For the text-containing cell, return its midpoint in [X, Y] coordinate format. 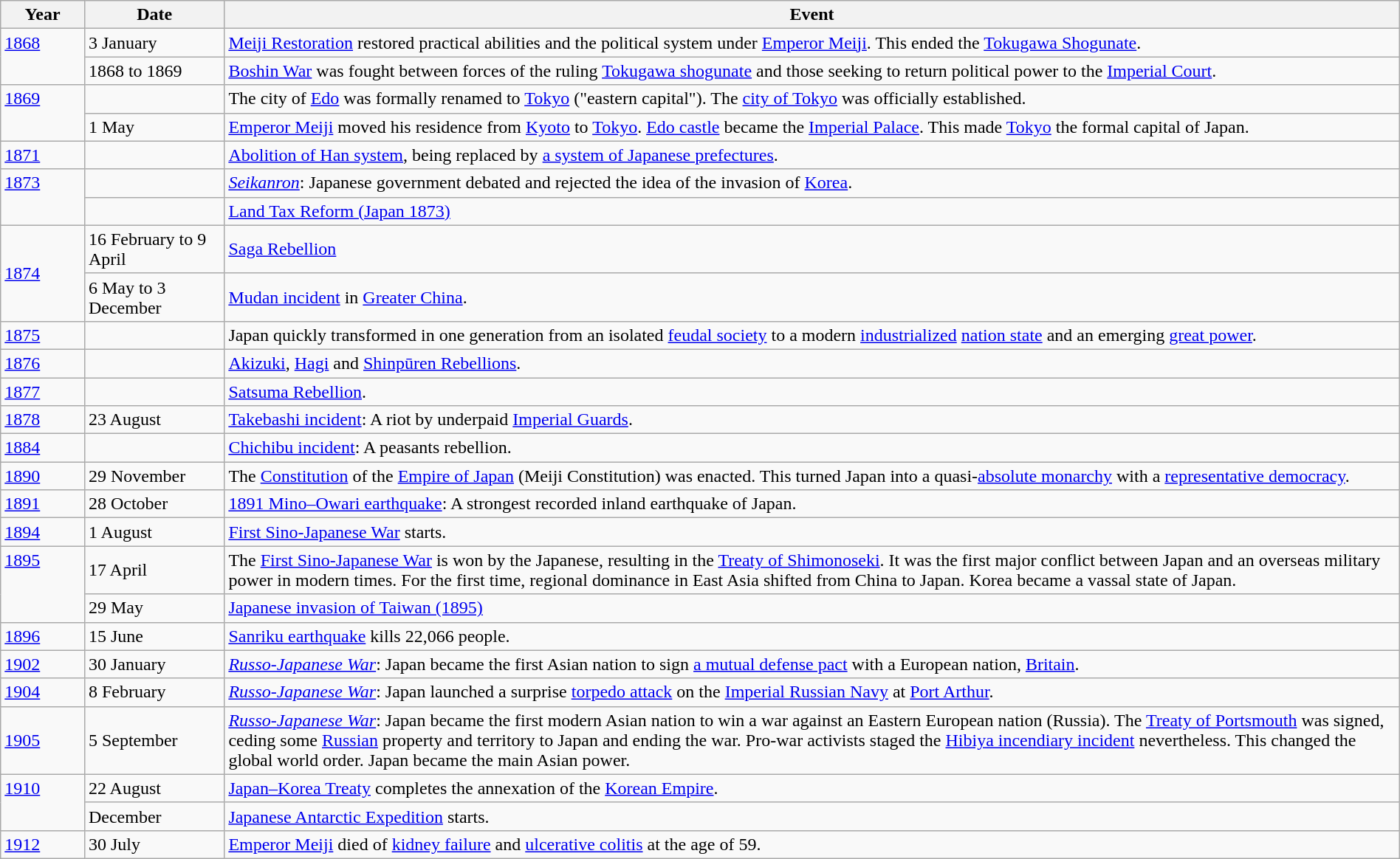
6 May to 3 December [154, 297]
22 August [154, 788]
1875 [43, 335]
Saga Rebellion [812, 249]
1877 [43, 392]
1876 [43, 363]
December [154, 816]
30 July [154, 844]
15 June [154, 636]
1868 [43, 57]
Mudan incident in Greater China. [812, 297]
Japanese Antarctic Expedition starts. [812, 816]
Seikanron: Japanese government debated and rejected the idea of the invasion of Korea. [812, 183]
1890 [43, 476]
Land Tax Reform (Japan 1873) [812, 211]
1902 [43, 664]
1884 [43, 448]
Chichibu incident: A peasants rebellion. [812, 448]
1905 [43, 740]
Boshin War was fought between forces of the ruling Tokugawa shogunate and those seeking to return political power to the Imperial Court. [812, 71]
1904 [43, 692]
Satsuma Rebellion. [812, 392]
Japanese invasion of Taiwan (1895) [812, 608]
16 February to 9 April [154, 249]
Emperor Meiji died of kidney failure and ulcerative colitis at the age of 59. [812, 844]
1873 [43, 197]
The city of Edo was formally renamed to Tokyo ("eastern capital"). The city of Tokyo was officially established. [812, 99]
1 May [154, 127]
1895 [43, 584]
Date [154, 15]
Russo-Japanese War: Japan launched a surprise torpedo attack on the Imperial Russian Navy at Port Arthur. [812, 692]
3 January [154, 43]
17 April [154, 570]
28 October [154, 504]
1868 to 1869 [154, 71]
1891 [43, 504]
Emperor Meiji moved his residence from Kyoto to Tokyo. Edo castle became the Imperial Palace. This made Tokyo the formal capital of Japan. [812, 127]
29 May [154, 608]
8 February [154, 692]
1 August [154, 532]
1871 [43, 155]
30 January [154, 664]
1874 [43, 273]
23 August [154, 420]
Japan quickly transformed in one generation from an isolated feudal society to a modern industrialized nation state and an emerging great power. [812, 335]
1910 [43, 802]
1891 Mino–Owari earthquake: A strongest recorded inland earthquake of Japan. [812, 504]
First Sino-Japanese War starts. [812, 532]
Sanriku earthquake kills 22,066 people. [812, 636]
Event [812, 15]
5 September [154, 740]
29 November [154, 476]
Akizuki, Hagi and Shinpūren Rebellions. [812, 363]
Takebashi incident: A riot by underpaid Imperial Guards. [812, 420]
Meiji Restoration restored practical abilities and the political system under Emperor Meiji. This ended the Tokugawa Shogunate. [812, 43]
1869 [43, 113]
1896 [43, 636]
Japan–Korea Treaty completes the annexation of the Korean Empire. [812, 788]
Abolition of Han system, being replaced by a system of Japanese prefectures. [812, 155]
1878 [43, 420]
1912 [43, 844]
Year [43, 15]
1894 [43, 532]
Russo-Japanese War: Japan became the first Asian nation to sign a mutual defense pact with a European nation, Britain. [812, 664]
